From the cell containing the given text, extract its center point as [x, y] coordinate. 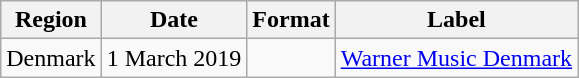
Denmark [51, 58]
Warner Music Denmark [456, 58]
Format [291, 20]
1 March 2019 [174, 58]
Label [456, 20]
Region [51, 20]
Date [174, 20]
